Extract the [x, y] coordinate from the center of the cell holding the provided text.  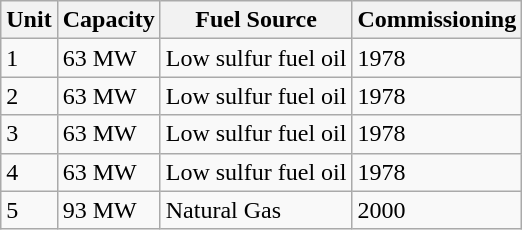
3 [29, 134]
2 [29, 96]
Capacity [108, 20]
Unit [29, 20]
Fuel Source [256, 20]
1 [29, 58]
5 [29, 210]
Natural Gas [256, 210]
93 MW [108, 210]
4 [29, 172]
2000 [437, 210]
Commissioning [437, 20]
